Determine the [x, y] coordinate at the center of the cell enclosing the given text.  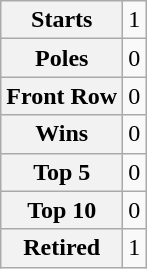
Front Row [62, 96]
Top 10 [62, 210]
Poles [62, 58]
Retired [62, 248]
Wins [62, 134]
Top 5 [62, 172]
Starts [62, 20]
